Identify which cell holds the provided text, then report its (X, Y) central coordinate. 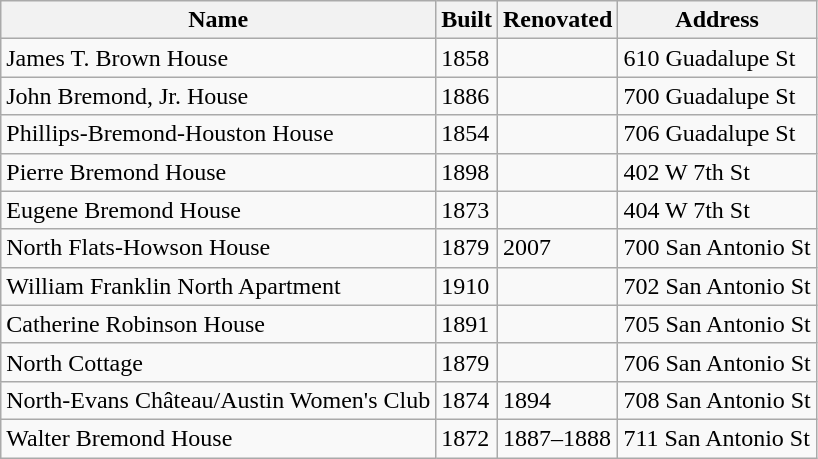
William Franklin North Apartment (218, 286)
706 Guadalupe St (717, 134)
Built (467, 20)
1898 (467, 172)
705 San Antonio St (717, 324)
Name (218, 20)
1910 (467, 286)
404 W 7th St (717, 210)
706 San Antonio St (717, 362)
708 San Antonio St (717, 400)
North Flats-Howson House (218, 248)
402 W 7th St (717, 172)
Address (717, 20)
2007 (557, 248)
1873 (467, 210)
702 San Antonio St (717, 286)
James T. Brown House (218, 58)
Catherine Robinson House (218, 324)
1894 (557, 400)
610 Guadalupe St (717, 58)
1887–1888 (557, 438)
Renovated (557, 20)
Pierre Bremond House (218, 172)
1891 (467, 324)
Walter Bremond House (218, 438)
Eugene Bremond House (218, 210)
700 Guadalupe St (717, 96)
700 San Antonio St (717, 248)
North Cottage (218, 362)
1872 (467, 438)
711 San Antonio St (717, 438)
North-Evans Château/Austin Women's Club (218, 400)
Phillips-Bremond-Houston House (218, 134)
1858 (467, 58)
John Bremond, Jr. House (218, 96)
1886 (467, 96)
1874 (467, 400)
1854 (467, 134)
